Locate the cell with the specified text and output its [X, Y] center coordinate. 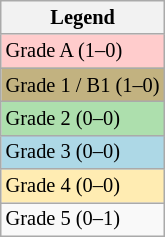
Legend [83, 17]
Grade 5 (0–1) [83, 219]
Grade A (1–0) [83, 51]
Grade 3 (0–0) [83, 152]
Grade 2 (0–0) [83, 118]
Grade 1 / B1 (1–0) [83, 85]
Grade 4 (0–0) [83, 186]
